Capture the cell that displays the provided text and extract its (X, Y) central coordinate. 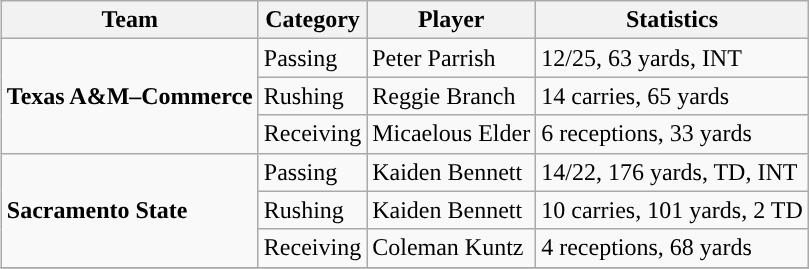
Reggie Branch (452, 96)
Category (312, 20)
4 receptions, 68 yards (672, 248)
6 receptions, 33 yards (672, 134)
Texas A&M–Commerce (130, 96)
Micaelous Elder (452, 134)
12/25, 63 yards, INT (672, 58)
Coleman Kuntz (452, 248)
10 carries, 101 yards, 2 TD (672, 210)
14 carries, 65 yards (672, 96)
Sacramento State (130, 210)
Team (130, 20)
14/22, 176 yards, TD, INT (672, 172)
Statistics (672, 20)
Player (452, 20)
Peter Parrish (452, 58)
